Provide the [x, y] coordinate of the cell's center where the given text is located.  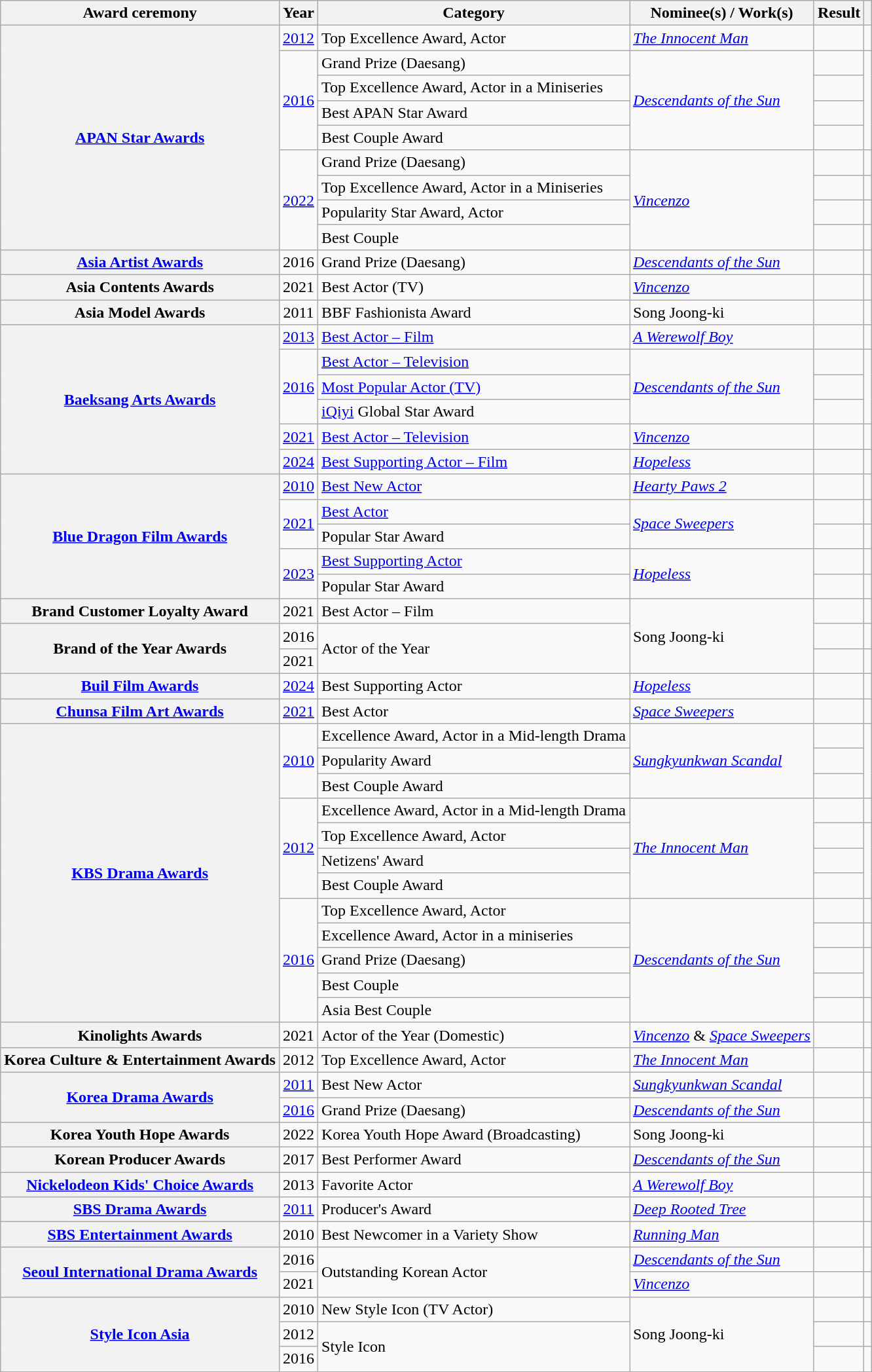
Baeksang Arts Awards [140, 399]
Buil Film Awards [140, 686]
2023 [299, 574]
Year [299, 13]
Blue Dragon Film Awards [140, 536]
Best Newcomer in a Variety Show [474, 1234]
Kinolights Awards [140, 1035]
Popularity Star Award, Actor [474, 212]
Running Man [722, 1234]
Best Actor (TV) [474, 287]
APAN Star Awards [140, 138]
Asia Model Awards [140, 312]
SBS Drama Awards [140, 1210]
iQiyi Global Star Award [474, 412]
Award ceremony [140, 13]
Asia Contents Awards [140, 287]
Brand of the Year Awards [140, 648]
Best APAN Star Award [474, 113]
Korea Culture & Entertainment Awards [140, 1060]
Outstanding Korean Actor [474, 1272]
Korea Youth Hope Awards [140, 1135]
Actor of the Year (Domestic) [474, 1035]
Seoul International Drama Awards [140, 1272]
Chunsa Film Art Awards [140, 711]
Most Popular Actor (TV) [474, 387]
2017 [299, 1160]
Asia Artist Awards [140, 262]
KBS Drama Awards [140, 874]
Deep Rooted Tree [722, 1210]
Vincenzo & Space Sweepers [722, 1035]
Category [474, 13]
Popularity Award [474, 761]
Korea Drama Awards [140, 1097]
Korea Youth Hope Award (Broadcasting) [474, 1135]
Actor of the Year [474, 648]
New Style Icon (TV Actor) [474, 1309]
Favorite Actor [474, 1185]
BBF Fashionista Award [474, 312]
Nominee(s) / Work(s) [722, 13]
Nickelodeon Kids' Choice Awards [140, 1185]
Asia Best Couple [474, 1010]
Style Icon Asia [140, 1334]
Best Supporting Actor – Film [474, 462]
Excellence Award, Actor in a miniseries [474, 935]
Style Icon [474, 1346]
Hearty Paws 2 [722, 487]
Netizens' Award [474, 861]
Korean Producer Awards [140, 1160]
Producer's Award [474, 1210]
Best Performer Award [474, 1160]
Result [839, 13]
SBS Entertainment Awards [140, 1234]
Brand Customer Loyalty Award [140, 611]
